Detect which cell encompasses the target text, then output its [x, y] center coordinate. 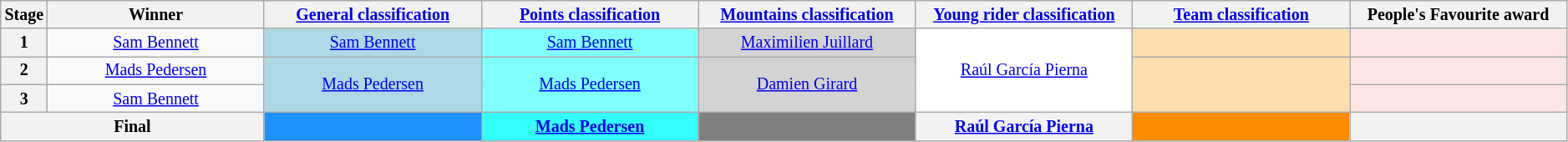
People's Favourite award [1459, 15]
2 [24, 70]
1 [24, 43]
Final [132, 127]
Stage [24, 15]
Team classification [1241, 15]
3 [24, 99]
Points classification [590, 15]
Young rider classification [1024, 15]
Damien Girard [807, 85]
General classification [373, 15]
Maximilien Juillard [807, 43]
Winner [155, 15]
Mountains classification [807, 15]
